Search for the cell housing the specified text and yield its [X, Y] center coordinate. 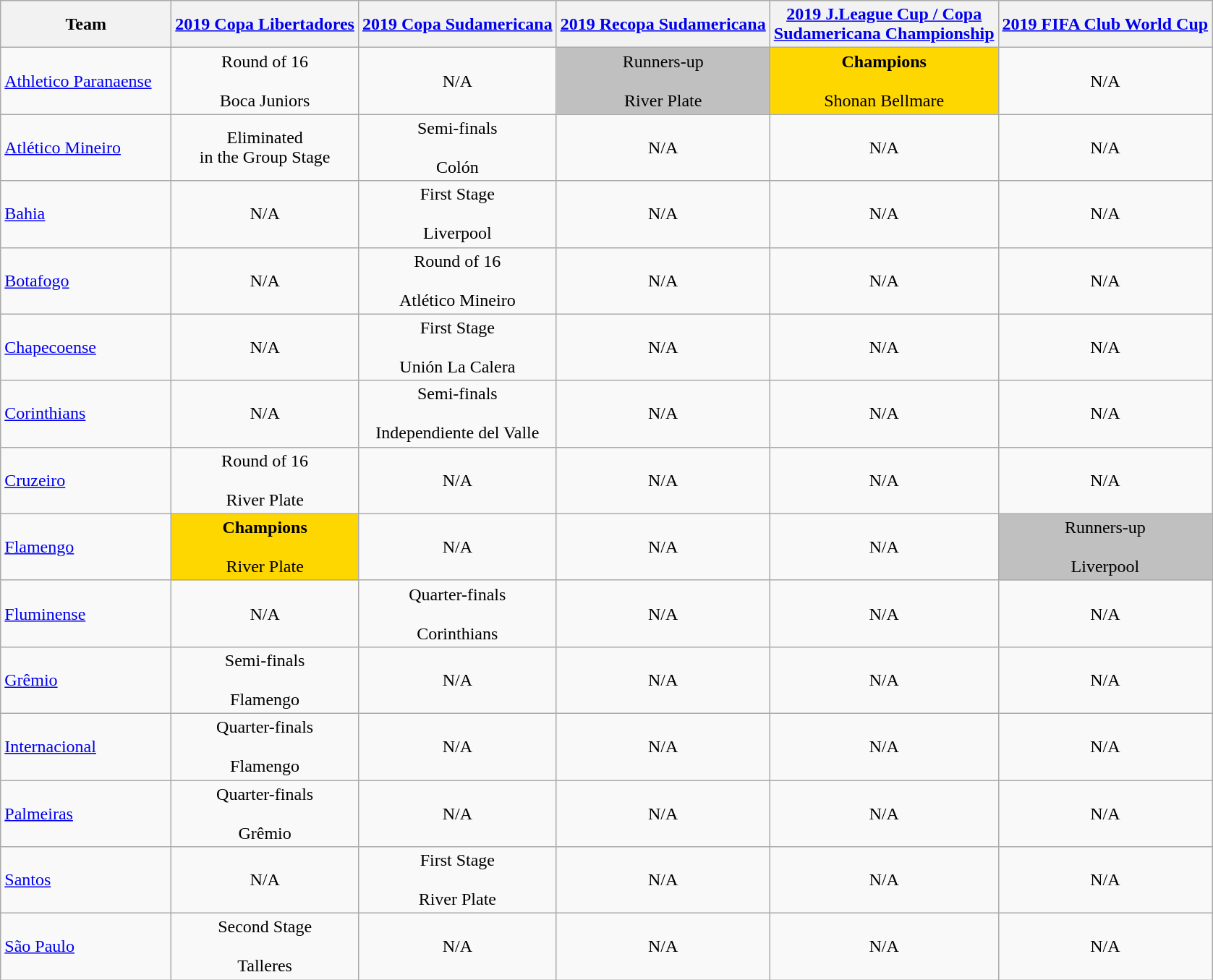
Champions Shonan Bellmare [884, 81]
Semi-finals Independiente del Valle [457, 414]
Palmeiras [86, 813]
2019 Copa Sudamericana [457, 25]
Botafogo [86, 281]
First Stage River Plate [457, 880]
Quarter-finals Grêmio [265, 813]
Corinthians [86, 414]
Semi-finals Flamengo [265, 680]
Internacional [86, 746]
Quarter-finals Corinthians [457, 613]
Santos [86, 880]
2019 FIFA Club World Cup [1105, 25]
2019 J.League Cup / CopaSudamericana Championship [884, 25]
Eliminatedin the Group Stage [265, 148]
Second Stage Talleres [265, 947]
Fluminense [86, 613]
Grêmio [86, 680]
Bahia [86, 214]
Team [86, 25]
First Stage Unión La Calera [457, 347]
Chapecoense [86, 347]
Runners-up Liverpool [1105, 547]
Round of 16 Atlético Mineiro [457, 281]
First Stage Liverpool [457, 214]
Quarter-finals Flamengo [265, 746]
Round of 16 River Plate [265, 480]
Round of 16 Boca Juniors [265, 81]
São Paulo [86, 947]
Atlético Mineiro [86, 148]
Champions River Plate [265, 547]
Cruzeiro [86, 480]
Semi-finals Colón [457, 148]
Flamengo [86, 547]
Runners-up River Plate [663, 81]
2019 Recopa Sudamericana [663, 25]
Athletico Paranaense [86, 81]
2019 Copa Libertadores [265, 25]
